Return [X, Y] of the center of cell containing provided text 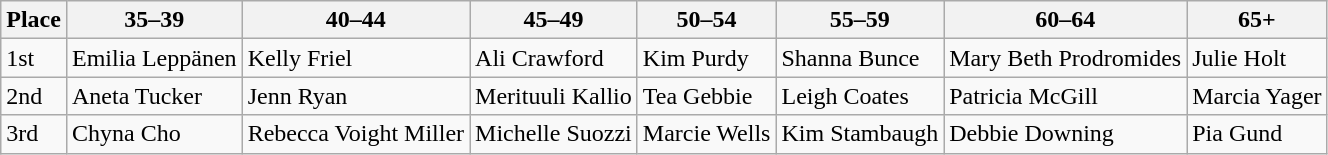
Kim Purdy [706, 58]
Tea Gebbie [706, 96]
Patricia McGill [1066, 96]
65+ [1257, 20]
Shanna Bunce [860, 58]
Rebecca Voight Miller [356, 134]
Place [34, 20]
Marcie Wells [706, 134]
Mary Beth Prodromides [1066, 58]
60–64 [1066, 20]
Emilia Leppänen [154, 58]
Jenn Ryan [356, 96]
Chyna Cho [154, 134]
Leigh Coates [860, 96]
Kelly Friel [356, 58]
Debbie Downing [1066, 134]
Kim Stambaugh [860, 134]
Marcia Yager [1257, 96]
Aneta Tucker [154, 96]
Michelle Suozzi [554, 134]
45–49 [554, 20]
Merituuli Kallio [554, 96]
Ali Crawford [554, 58]
1st [34, 58]
2nd [34, 96]
35–39 [154, 20]
40–44 [356, 20]
Julie Holt [1257, 58]
50–54 [706, 20]
3rd [34, 134]
55–59 [860, 20]
Pia Gund [1257, 134]
